Locate the cell with the specified text and output its [x, y] center coordinate. 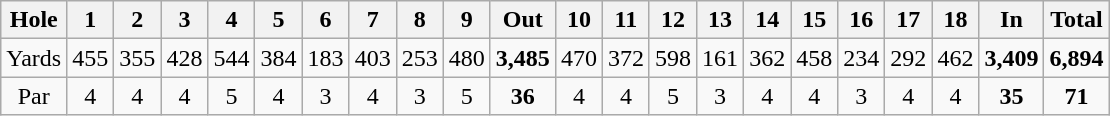
17 [908, 20]
36 [522, 96]
Total [1076, 20]
7 [372, 20]
16 [862, 20]
35 [1012, 96]
Out [522, 20]
8 [420, 20]
Hole [34, 20]
183 [326, 58]
71 [1076, 96]
6 [326, 20]
18 [956, 20]
3,485 [522, 58]
In [1012, 20]
253 [420, 58]
362 [768, 58]
14 [768, 20]
1 [90, 20]
12 [672, 20]
6,894 [1076, 58]
9 [466, 20]
Yards [34, 58]
161 [720, 58]
15 [814, 20]
2 [138, 20]
3,409 [1012, 58]
292 [908, 58]
470 [578, 58]
462 [956, 58]
10 [578, 20]
403 [372, 58]
455 [90, 58]
Par [34, 96]
480 [466, 58]
428 [184, 58]
544 [232, 58]
372 [626, 58]
234 [862, 58]
598 [672, 58]
13 [720, 20]
384 [278, 58]
355 [138, 58]
458 [814, 58]
11 [626, 20]
